Determine the [x, y] coordinate at the center of the cell enclosing the given text.  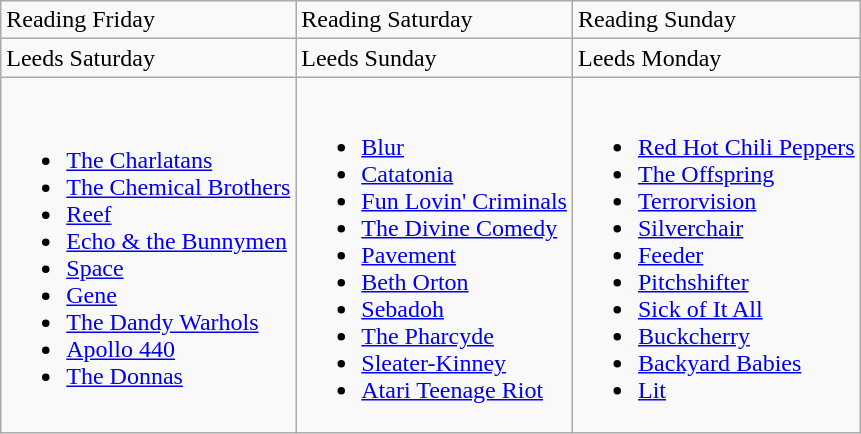
Leeds Monday [716, 58]
Red Hot Chili PeppersThe OffspringTerrorvisionSilverchairFeederPitchshifterSick of It AllBuckcherryBackyard BabiesLit [716, 255]
Leeds Saturday [148, 58]
Reading Saturday [434, 20]
The CharlatansThe Chemical BrothersReefEcho & the BunnymenSpaceGeneThe Dandy WarholsApollo 440The Donnas [148, 255]
Reading Friday [148, 20]
BlurCatatoniaFun Lovin' CriminalsThe Divine ComedyPavementBeth OrtonSebadohThe PharcydeSleater-KinneyAtari Teenage Riot [434, 255]
Reading Sunday [716, 20]
Leeds Sunday [434, 58]
